For the text-containing cell, return its midpoint in [x, y] coordinate format. 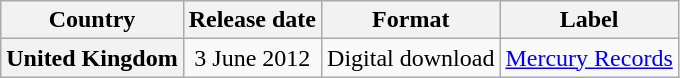
Digital download [411, 58]
Label [589, 20]
3 June 2012 [252, 58]
Country [92, 20]
Mercury Records [589, 58]
Format [411, 20]
Release date [252, 20]
United Kingdom [92, 58]
